Identify which cell holds the provided text, then report its [X, Y] central coordinate. 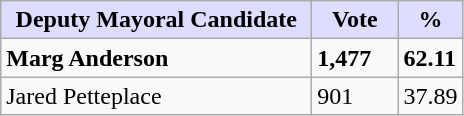
Jared Petteplace [156, 96]
901 [355, 96]
37.89 [430, 96]
Deputy Mayoral Candidate [156, 20]
% [430, 20]
Marg Anderson [156, 58]
Vote [355, 20]
1,477 [355, 58]
62.11 [430, 58]
